For the text-containing cell, return its midpoint in (x, y) coordinate format. 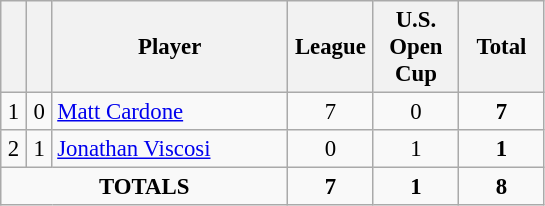
U.S. Open Cup (416, 47)
8 (502, 187)
Matt Cardone (170, 112)
TOTALS (144, 187)
Total (502, 47)
League (331, 47)
Jonathan Viscosi (170, 149)
Player (170, 47)
2 (14, 149)
